Find where the given text appears and provide that cell's center as [X, Y] coordinate. 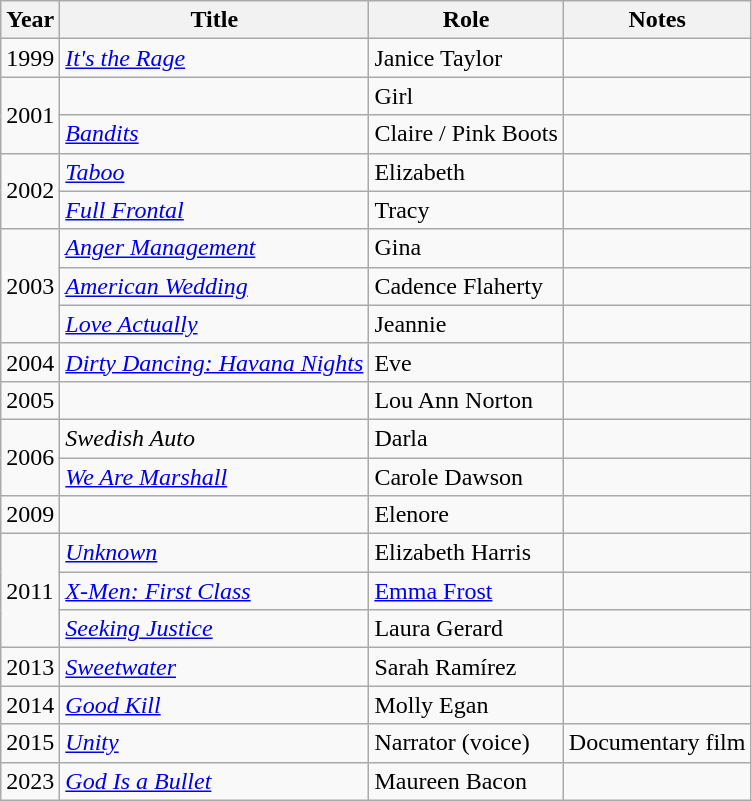
2014 [30, 705]
Seeking Justice [214, 629]
Emma Frost [466, 591]
Eve [466, 362]
Unity [214, 743]
Elizabeth [466, 172]
Role [466, 20]
Darla [466, 438]
1999 [30, 58]
Carole Dawson [466, 477]
Janice Taylor [466, 58]
Swedish Auto [214, 438]
American Wedding [214, 286]
Lou Ann Norton [466, 400]
Documentary film [657, 743]
Jeannie [466, 324]
Sweetwater [214, 667]
Gina [466, 248]
2023 [30, 781]
We Are Marshall [214, 477]
2013 [30, 667]
Love Actually [214, 324]
Taboo [214, 172]
Narrator (voice) [466, 743]
2009 [30, 515]
Unknown [214, 553]
Notes [657, 20]
X-Men: First Class [214, 591]
Tracy [466, 210]
Cadence Flaherty [466, 286]
Sarah Ramírez [466, 667]
Elenore [466, 515]
2015 [30, 743]
Full Frontal [214, 210]
2004 [30, 362]
Girl [466, 96]
Maureen Bacon [466, 781]
Bandits [214, 134]
Laura Gerard [466, 629]
God Is a Bullet [214, 781]
It's the Rage [214, 58]
Year [30, 20]
2001 [30, 115]
2002 [30, 191]
Molly Egan [466, 705]
2011 [30, 591]
2003 [30, 286]
Claire / Pink Boots [466, 134]
Anger Management [214, 248]
Title [214, 20]
Dirty Dancing: Havana Nights [214, 362]
Elizabeth Harris [466, 553]
2005 [30, 400]
Good Kill [214, 705]
2006 [30, 457]
